Capture the cell that displays the provided text and extract its (X, Y) central coordinate. 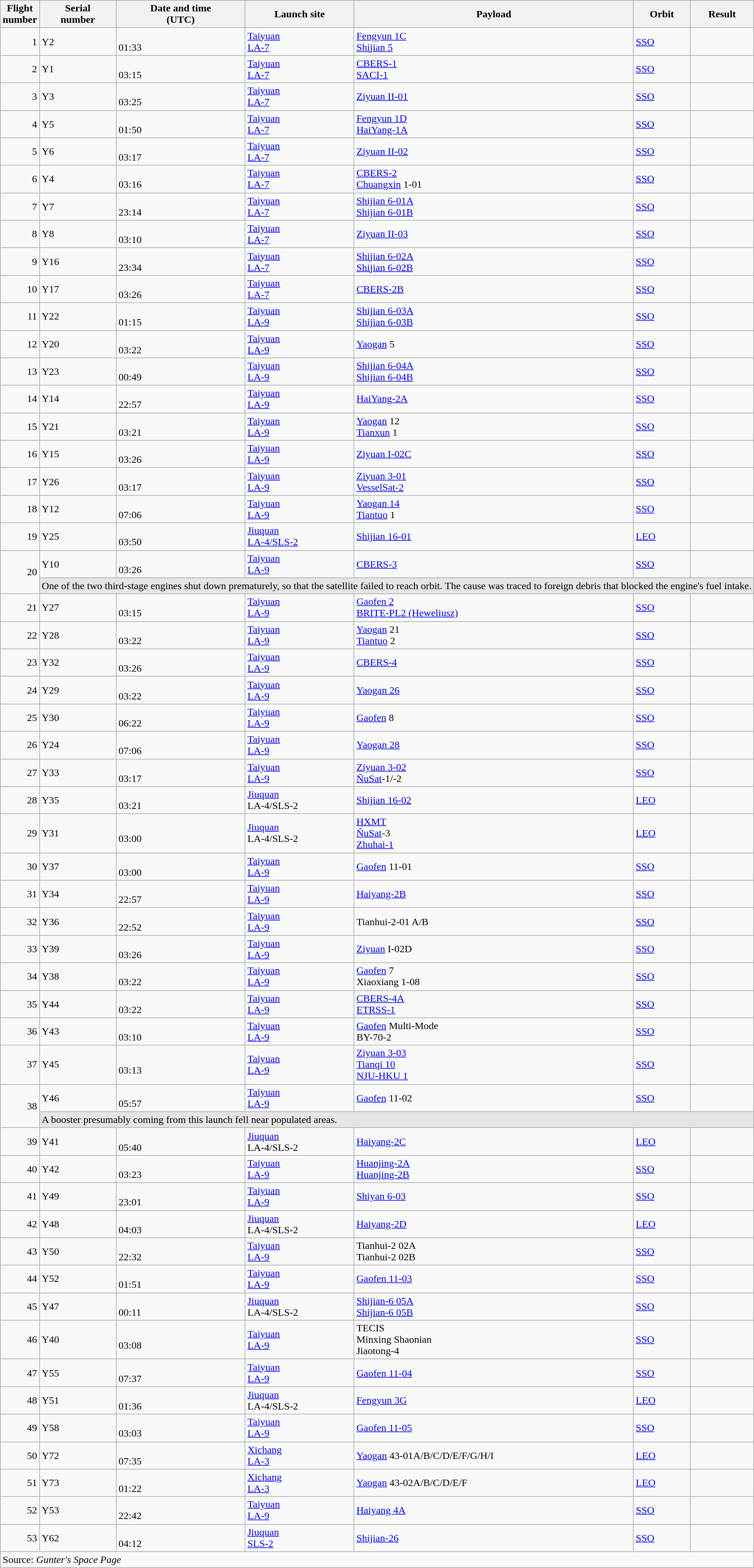
2 (20, 69)
Ziyuan 3-01VesselSat-2 (493, 482)
Y52 (78, 1279)
Gaofen 8 (493, 718)
04:03 (181, 1224)
Y23 (78, 372)
Ziyuan II-01 (493, 96)
A booster presumably coming from this launch fell near populated areas. (397, 1120)
48 (20, 1401)
00:11 (181, 1307)
Y24 (78, 745)
Y27 (78, 608)
Y12 (78, 509)
Tianhui-2 02ATianhui-2 02B (493, 1252)
Y47 (78, 1307)
03:23 (181, 1169)
HXMTÑuSat-3Zhuhai-1 (493, 833)
Shiyan 6-03 (493, 1196)
9 (20, 261)
18 (20, 509)
01:22 (181, 1483)
Fengyun 1DHaiYang-1A (493, 124)
00:49 (181, 372)
35 (20, 1004)
Y40 (78, 1340)
Result (722, 14)
Shijian 6-03AShijian 6-03B (493, 316)
Gaofen 11-04 (493, 1373)
27 (20, 773)
07:35 (181, 1456)
32 (20, 921)
22:32 (181, 1252)
10 (20, 289)
4 (20, 124)
CBERS-4 (493, 663)
Y3 (78, 96)
44 (20, 1279)
Y73 (78, 1483)
19 (20, 537)
01:50 (181, 124)
05:40 (181, 1141)
33 (20, 949)
CBERS-4AETRSS-1 (493, 1004)
Y25 (78, 537)
Y17 (78, 289)
03:25 (181, 96)
Yaogan 28 (493, 745)
11 (20, 316)
Y50 (78, 1252)
JiuquanSLS-2 (299, 1538)
Y45 (78, 1065)
06:22 (181, 718)
Y35 (78, 800)
23:34 (181, 261)
50 (20, 1456)
Shijian 16-02 (493, 800)
1 (20, 41)
01:33 (181, 41)
Shijian-26 (493, 1538)
Y46 (78, 1098)
Y37 (78, 866)
22:52 (181, 921)
Yaogan 14Tiantuo 1 (493, 509)
31 (20, 894)
41 (20, 1196)
12 (20, 344)
Y6 (78, 151)
5 (20, 151)
Gaofen 11-01 (493, 866)
22:42 (181, 1511)
Huanjing-2AHuanjing-2B (493, 1169)
Y30 (78, 718)
25 (20, 718)
15 (20, 427)
Yaogan 21 Tiantuo 2 (493, 635)
Haiyang-2B (493, 894)
01:51 (181, 1279)
Date and time(UTC) (181, 14)
03:16 (181, 179)
Y5 (78, 124)
16 (20, 454)
Y33 (78, 773)
36 (20, 1031)
Fengyun 3G (493, 1401)
01:36 (181, 1401)
Yaogan 43-02A/B/C/D/E/F (493, 1483)
Y20 (78, 344)
51 (20, 1483)
46 (20, 1340)
Gaofen 11-02 (493, 1098)
Yaogan 5 (493, 344)
Y16 (78, 261)
Y4 (78, 179)
Y8 (78, 234)
Ziyuan I-02D (493, 949)
14 (20, 399)
37 (20, 1065)
TECISMinxing ShaonianJiaotong-4 (493, 1340)
03:50 (181, 537)
Y14 (78, 399)
Launch site (299, 14)
Y72 (78, 1456)
Y22 (78, 316)
Y34 (78, 894)
Y48 (78, 1224)
Source: Gunter's Space Page (377, 1560)
Y31 (78, 833)
CBERS-1SACI-1 (493, 69)
47 (20, 1373)
Y62 (78, 1538)
23 (20, 663)
7 (20, 206)
HaiYang-2A (493, 399)
Yaogan 26 (493, 690)
Haiyang-2D (493, 1224)
Y42 (78, 1169)
Payload (493, 14)
Haiyang 4A (493, 1511)
05:57 (181, 1098)
Y55 (78, 1373)
CBERS-2B (493, 289)
Y38 (78, 976)
Gaofen 11-05 (493, 1428)
Y21 (78, 427)
34 (20, 976)
Shijian 6-04AShijian 6-04B (493, 372)
24 (20, 690)
53 (20, 1538)
6 (20, 179)
Y1 (78, 69)
23:01 (181, 1196)
Fengyun 1CShijian 5 (493, 41)
45 (20, 1307)
Y53 (78, 1511)
28 (20, 800)
30 (20, 866)
Tianhui-2-01 A/B (493, 921)
39 (20, 1141)
13 (20, 372)
26 (20, 745)
Shijian 16-01 (493, 537)
43 (20, 1252)
Shijian 6-02AShijian 6-02B (493, 261)
Y49 (78, 1196)
Y43 (78, 1031)
07:37 (181, 1373)
38 (20, 1106)
Ziyuan I-02C (493, 454)
Y7 (78, 206)
20 (20, 572)
8 (20, 234)
Flightnumber (20, 14)
3 (20, 96)
Y2 (78, 41)
Y44 (78, 1004)
Yaogan 43-01A/B/C/D/E/F/G/H/I (493, 1456)
03:13 (181, 1065)
03:03 (181, 1428)
Y39 (78, 949)
Y58 (78, 1428)
Ziyuan 3-03Tianqi 10NJU-HKU 1 (493, 1065)
Y51 (78, 1401)
Gaofen Multi-ModeBY-70-2 (493, 1031)
17 (20, 482)
Ziyuan 3-02ÑuSat-1/-2 (493, 773)
22 (20, 635)
29 (20, 833)
01:15 (181, 316)
Y26 (78, 482)
Serialnumber (78, 14)
Shijian-6 05AShijian-6 05B (493, 1307)
03:08 (181, 1340)
Yaogan 12Tianxun 1 (493, 427)
CBERS-3 (493, 564)
Orbit (662, 14)
Ziyuan II-03 (493, 234)
Shijian 6-01AShijian 6-01B (493, 206)
42 (20, 1224)
Y15 (78, 454)
Y32 (78, 663)
Haiyang-2C (493, 1141)
Y29 (78, 690)
04:12 (181, 1538)
Gaofen 7Xiaoxiang 1-08 (493, 976)
Y10 (78, 564)
Ziyuan II-02 (493, 151)
21 (20, 608)
23:14 (181, 206)
Y36 (78, 921)
40 (20, 1169)
CBERS-2Chuangxin 1-01 (493, 179)
Y41 (78, 1141)
52 (20, 1511)
Gaofen 2BRITE-PL2 (Heweliusz) (493, 608)
49 (20, 1428)
Gaofen 11-03 (493, 1279)
Y28 (78, 635)
